For the text-containing cell, return its midpoint in [x, y] coordinate format. 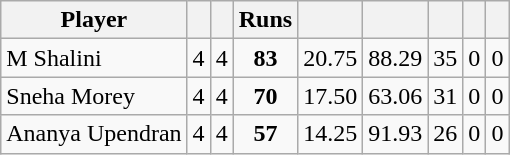
91.93 [396, 134]
26 [446, 134]
35 [446, 58]
31 [446, 96]
70 [265, 96]
M Shalini [94, 58]
Runs [265, 20]
Player [94, 20]
Sneha Morey [94, 96]
Ananya Upendran [94, 134]
88.29 [396, 58]
63.06 [396, 96]
14.25 [330, 134]
20.75 [330, 58]
17.50 [330, 96]
83 [265, 58]
57 [265, 134]
